Scan for the cell matching the given text and deliver its (x, y) coordinate at center. 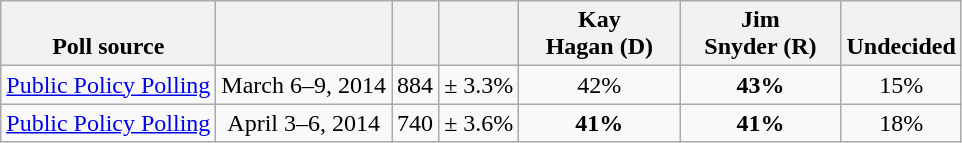
43% (760, 85)
March 6–9, 2014 (304, 85)
± 3.3% (479, 85)
Undecided (901, 34)
Poll source (108, 34)
JimSnyder (R) (760, 34)
42% (600, 85)
740 (416, 123)
884 (416, 85)
15% (901, 85)
± 3.6% (479, 123)
18% (901, 123)
KayHagan (D) (600, 34)
April 3–6, 2014 (304, 123)
